Scan for the cell matching the given text and deliver its (x, y) coordinate at center. 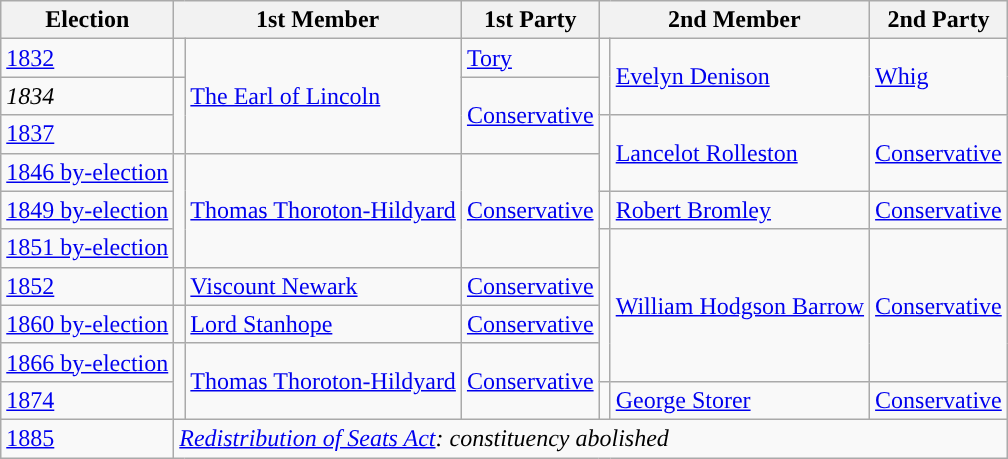
Lord Stanhope (324, 324)
1874 (88, 400)
Whig (939, 77)
1849 by-election (88, 210)
Evelyn Denison (740, 77)
The Earl of Lincoln (324, 96)
Lancelot Rolleston (740, 153)
Robert Bromley (740, 210)
1832 (88, 58)
1860 by-election (88, 324)
Viscount Newark (324, 286)
William Hodgson Barrow (740, 305)
Redistribution of Seats Act: constituency abolished (591, 438)
1846 by-election (88, 172)
George Storer (740, 400)
Tory (530, 58)
1851 by-election (88, 248)
Election (88, 20)
1st Party (530, 20)
1834 (88, 96)
1885 (88, 438)
1866 by-election (88, 362)
2nd Party (939, 20)
1837 (88, 134)
1852 (88, 286)
2nd Member (734, 20)
1st Member (318, 20)
